Determine the [x, y] coordinate at the center of the cell enclosing the given text.  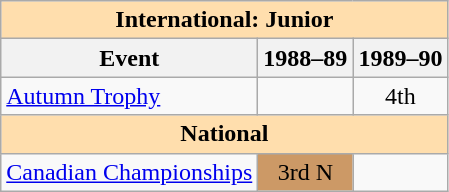
International: Junior [224, 20]
1988–89 [306, 58]
4th [400, 96]
Canadian Championships [130, 172]
1989–90 [400, 58]
Autumn Trophy [130, 96]
3rd N [306, 172]
National [224, 134]
Event [130, 58]
